Determine the [X, Y] coordinate at the center of the cell enclosing the given text.  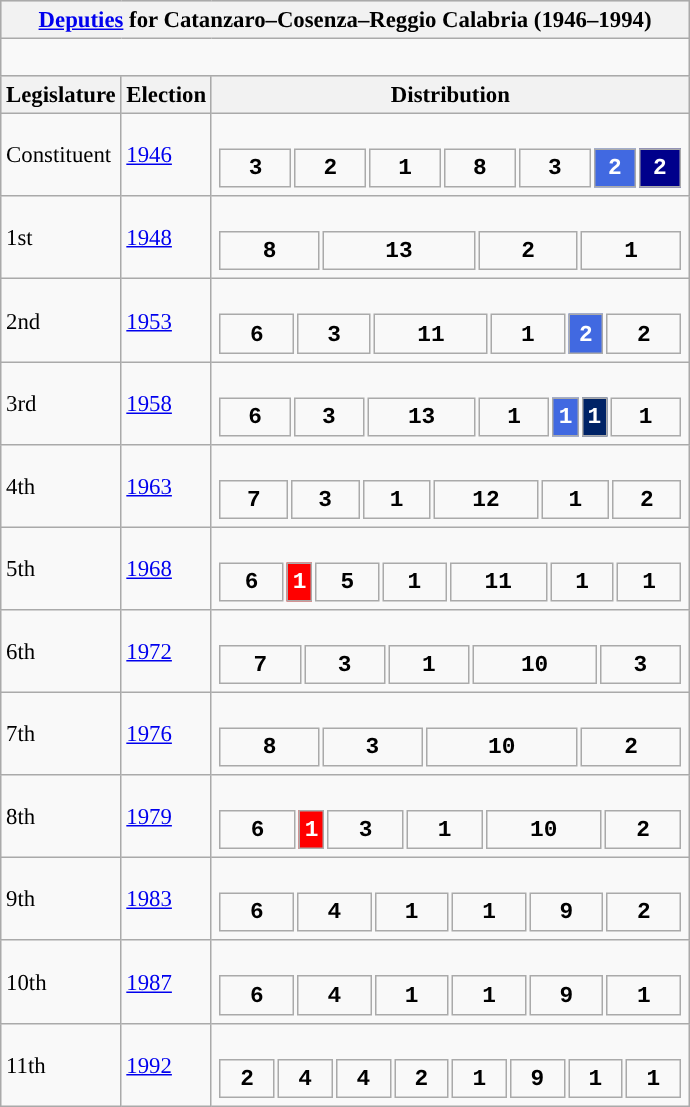
Deputies for Catanzaro–Cosenza–Reggio Calabria (1946–1994) [346, 20]
4th [61, 486]
6 1 5 1 11 1 1 [450, 568]
8th [61, 816]
1948 [166, 238]
1958 [166, 404]
6 3 13 1 1 1 1 [450, 404]
7 3 1 12 1 2 [450, 486]
1987 [166, 982]
1953 [166, 320]
1979 [166, 816]
Legislature [61, 95]
1972 [166, 652]
12 [486, 500]
3 2 1 8 3 2 2 [450, 156]
7th [61, 734]
1992 [166, 1064]
6 4 1 1 9 1 [450, 982]
1st [61, 238]
2nd [61, 320]
Election [166, 95]
1963 [166, 486]
9th [61, 900]
10th [61, 982]
3rd [61, 404]
6th [61, 652]
2 4 4 2 1 9 1 1 [450, 1064]
5 [347, 582]
8 3 10 2 [450, 734]
6 1 3 1 10 2 [450, 816]
1968 [166, 568]
7 3 1 10 3 [450, 652]
6 3 11 1 2 2 [450, 320]
1976 [166, 734]
8 13 2 1 [450, 238]
11th [61, 1064]
6 4 1 1 9 2 [450, 900]
5th [61, 568]
1983 [166, 900]
Constituent [61, 156]
Distribution [450, 95]
1946 [166, 156]
